Search for the cell housing the specified text and yield its (x, y) center coordinate. 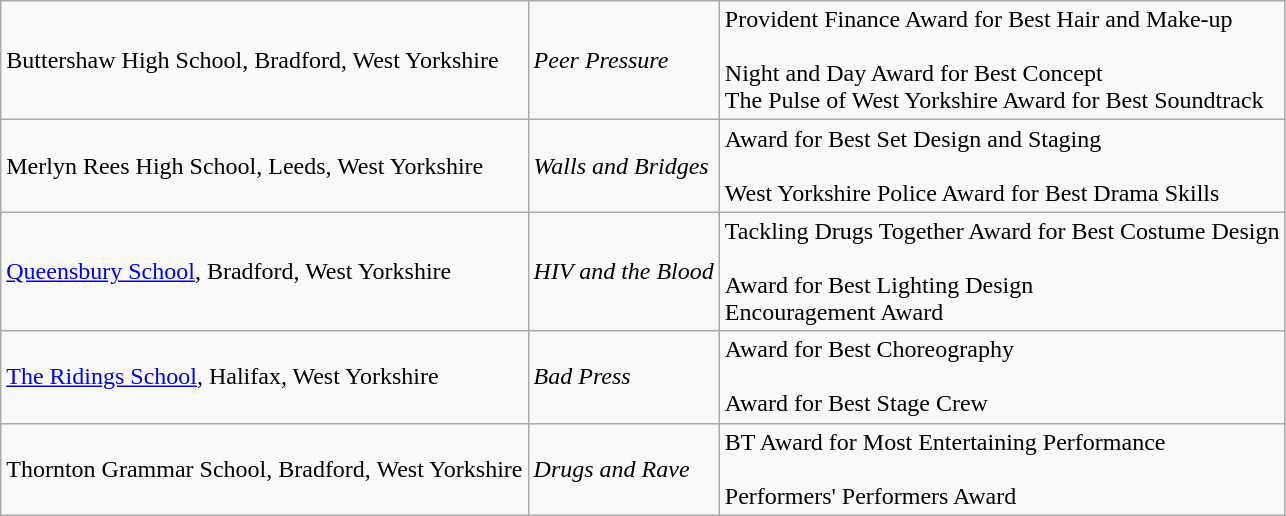
Queensbury School, Bradford, West Yorkshire (264, 272)
Award for Best ChoreographyAward for Best Stage Crew (1002, 377)
Drugs and Rave (624, 469)
Peer Pressure (624, 60)
Bad Press (624, 377)
The Ridings School, Halifax, West Yorkshire (264, 377)
Tackling Drugs Together Award for Best Costume DesignAward for Best Lighting Design Encouragement Award (1002, 272)
Buttershaw High School, Bradford, West Yorkshire (264, 60)
Merlyn Rees High School, Leeds, West Yorkshire (264, 166)
Award for Best Set Design and StagingWest Yorkshire Police Award for Best Drama Skills (1002, 166)
BT Award for Most Entertaining PerformancePerformers' Performers Award (1002, 469)
HIV and the Blood (624, 272)
Thornton Grammar School, Bradford, West Yorkshire (264, 469)
Provident Finance Award for Best Hair and Make-upNight and Day Award for Best Concept The Pulse of West Yorkshire Award for Best Soundtrack (1002, 60)
Walls and Bridges (624, 166)
